Return [x, y] of the center of cell containing provided text 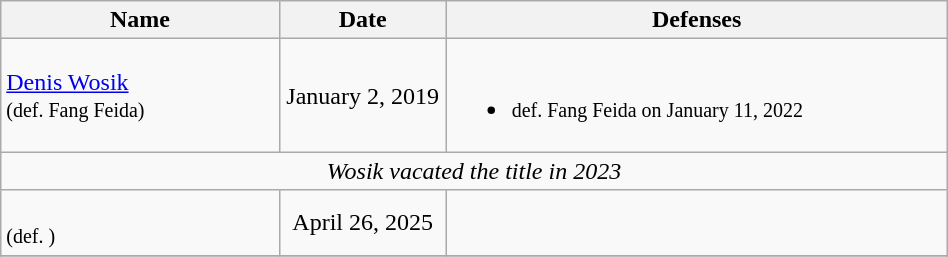
Defenses [696, 20]
(def. ) [140, 222]
def. Fang Feida on January 11, 2022 [696, 96]
Date [362, 20]
January 2, 2019 [362, 96]
Name [140, 20]
April 26, 2025 [362, 222]
Wosik vacated the title in 2023 [474, 171]
Denis Wosik (def. Fang Feida) [140, 96]
